For the text-containing cell, return its midpoint in [X, Y] coordinate format. 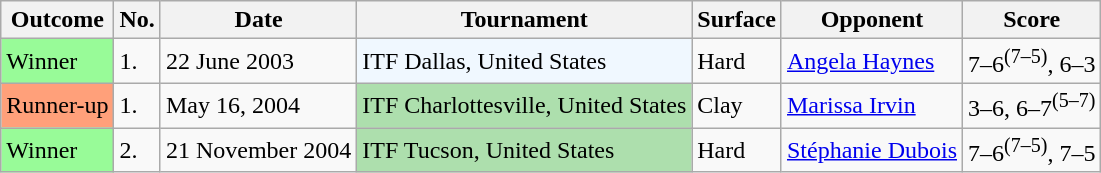
Runner-up [58, 106]
7–6(7–5), 6–3 [1032, 62]
No. [137, 20]
21 November 2004 [258, 150]
Date [258, 20]
Marissa Irvin [872, 106]
Surface [737, 20]
3–6, 6–7(5–7) [1032, 106]
Clay [737, 106]
Tournament [524, 20]
ITF Tucson, United States [524, 150]
2. [137, 150]
Stéphanie Dubois [872, 150]
7–6(7–5), 7–5 [1032, 150]
22 June 2003 [258, 62]
Angela Haynes [872, 62]
Score [1032, 20]
ITF Dallas, United States [524, 62]
ITF Charlottesville, United States [524, 106]
May 16, 2004 [258, 106]
Outcome [58, 20]
Opponent [872, 20]
